Extract the (X, Y) coordinate from the center of the cell holding the provided text.  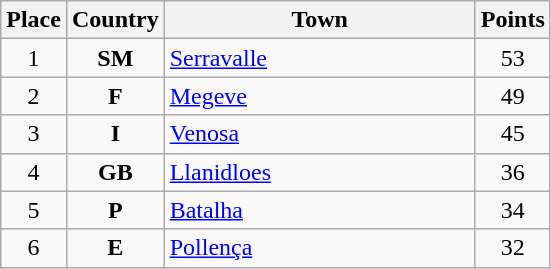
E (115, 248)
Points (512, 20)
49 (512, 96)
Pollença (320, 248)
Town (320, 20)
F (115, 96)
6 (34, 248)
32 (512, 248)
Batalha (320, 210)
I (115, 134)
Llanidloes (320, 172)
Serravalle (320, 58)
Venosa (320, 134)
5 (34, 210)
P (115, 210)
Megeve (320, 96)
3 (34, 134)
Country (115, 20)
36 (512, 172)
1 (34, 58)
GB (115, 172)
4 (34, 172)
Place (34, 20)
2 (34, 96)
53 (512, 58)
34 (512, 210)
45 (512, 134)
SM (115, 58)
